Return the (x, y) coordinate for the center point of the cell that contains the specified text.  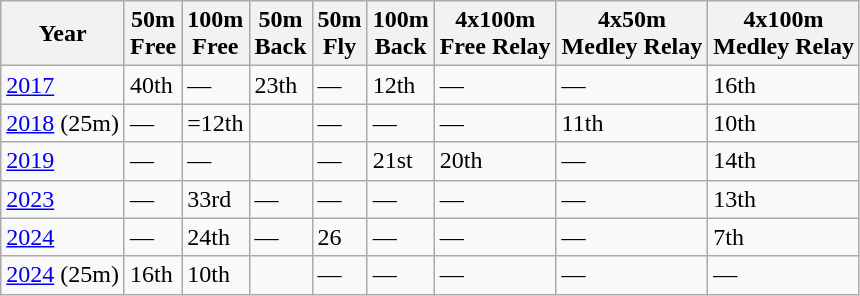
50mFree (152, 34)
Year (63, 34)
2024 (25m) (63, 275)
23th (280, 85)
14th (784, 161)
4x100mFree Relay (495, 34)
2017 (63, 85)
2018 (25m) (63, 123)
11th (632, 123)
12th (400, 85)
50mFly (340, 34)
=12th (216, 123)
2019 (63, 161)
13th (784, 199)
24th (216, 237)
21st (400, 161)
26 (340, 237)
33rd (216, 199)
4x100mMedley Relay (784, 34)
2024 (63, 237)
40th (152, 85)
7th (784, 237)
20th (495, 161)
50mBack (280, 34)
2023 (63, 199)
100mBack (400, 34)
100mFree (216, 34)
4x50mMedley Relay (632, 34)
